Locate the cell with the specified text and output its [X, Y] center coordinate. 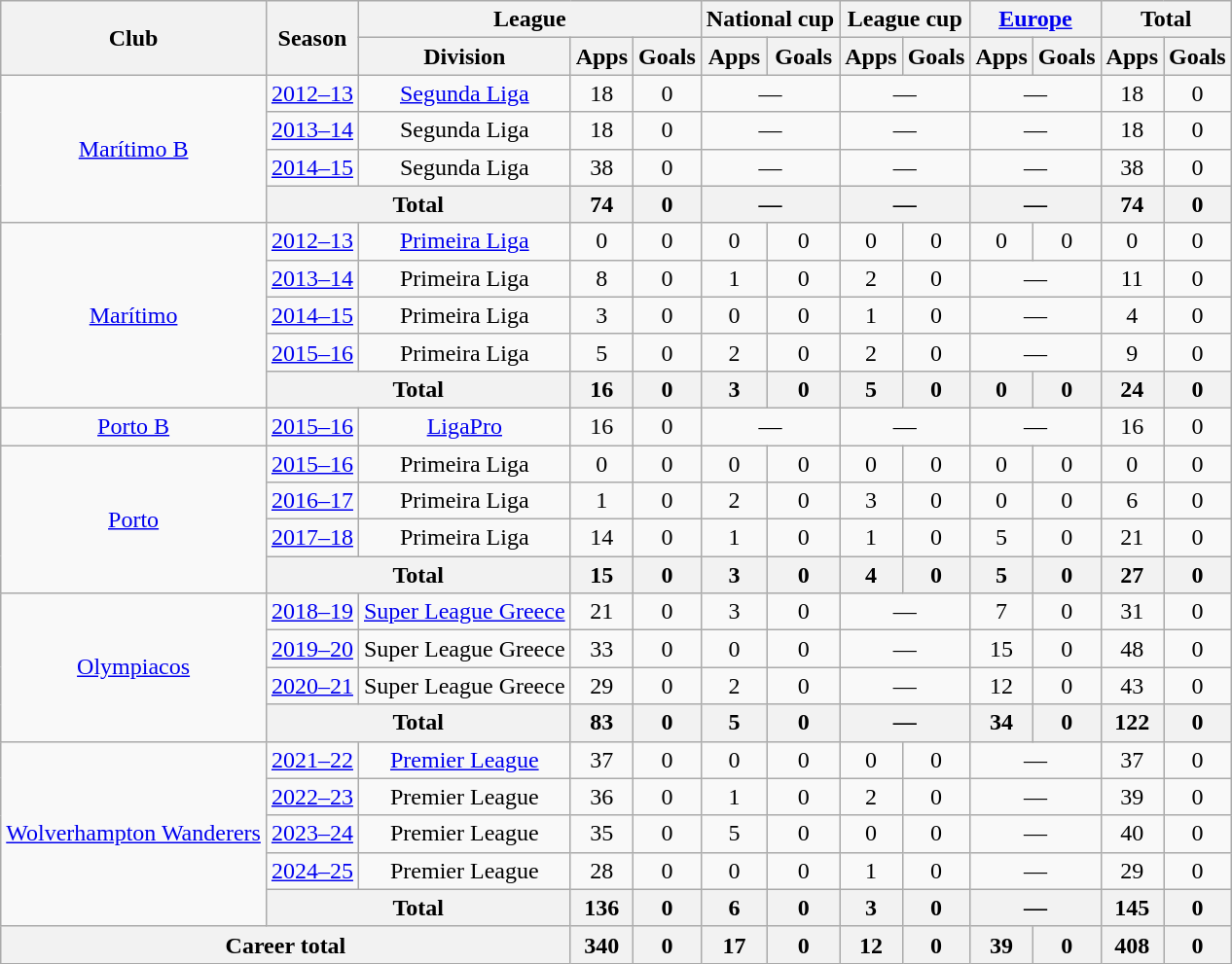
2022–23 [311, 797]
League [529, 19]
2020–21 [311, 686]
24 [1132, 389]
Olympiacos [134, 667]
2017–18 [311, 538]
33 [601, 649]
Career total [286, 945]
340 [601, 945]
Club [134, 38]
48 [1132, 649]
27 [1132, 575]
2021–22 [311, 760]
2023–24 [311, 834]
83 [601, 723]
Marítimo [134, 315]
35 [601, 834]
Europe [1035, 19]
Marítimo B [134, 149]
11 [1132, 278]
Porto B [134, 426]
14 [601, 538]
28 [601, 871]
National cup [770, 19]
408 [1132, 945]
2019–20 [311, 649]
2024–25 [311, 871]
122 [1132, 723]
Wolverhampton Wanderers [134, 834]
31 [1132, 612]
17 [734, 945]
2018–19 [311, 612]
40 [1132, 834]
League cup [905, 19]
8 [601, 278]
Season [311, 38]
9 [1132, 352]
7 [1001, 612]
145 [1132, 908]
Division [464, 56]
34 [1001, 723]
Porto [134, 519]
43 [1132, 686]
2016–17 [311, 501]
LigaPro [464, 426]
36 [601, 797]
136 [601, 908]
